Determine the (x, y) coordinate at the center of the cell enclosing the given text.  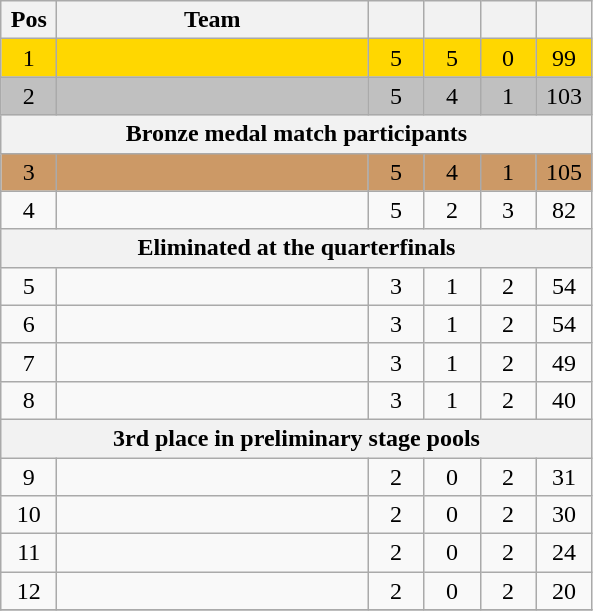
Team (212, 20)
8 (29, 400)
Pos (29, 20)
7 (29, 362)
3rd place in preliminary stage pools (296, 438)
99 (564, 58)
105 (564, 172)
Bronze medal match participants (296, 134)
31 (564, 477)
49 (564, 362)
24 (564, 553)
10 (29, 515)
9 (29, 477)
82 (564, 210)
Eliminated at the quarterfinals (296, 248)
103 (564, 96)
40 (564, 400)
6 (29, 324)
11 (29, 553)
12 (29, 591)
20 (564, 591)
30 (564, 515)
